Return (x, y) of the center of cell containing provided text 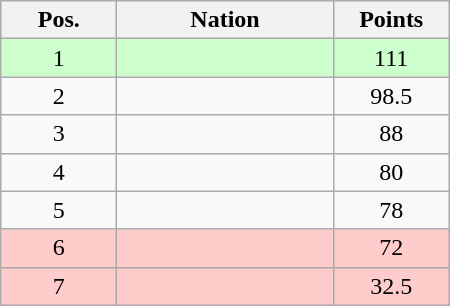
3 (59, 134)
Nation (225, 20)
6 (59, 248)
Points (391, 20)
4 (59, 172)
80 (391, 172)
72 (391, 248)
1 (59, 58)
Pos. (59, 20)
32.5 (391, 286)
5 (59, 210)
2 (59, 96)
111 (391, 58)
88 (391, 134)
98.5 (391, 96)
7 (59, 286)
78 (391, 210)
